Determine the (x, y) coordinate at the center of the cell enclosing the given text.  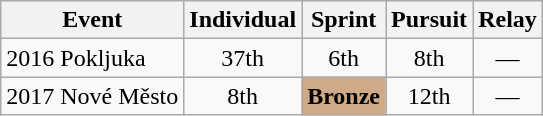
Pursuit (430, 20)
6th (344, 58)
2016 Pokljuka (92, 58)
Bronze (344, 96)
Sprint (344, 20)
37th (243, 58)
Individual (243, 20)
2017 Nové Město (92, 96)
Relay (508, 20)
Event (92, 20)
12th (430, 96)
